From the cell containing the given text, extract its center point as [X, Y] coordinate. 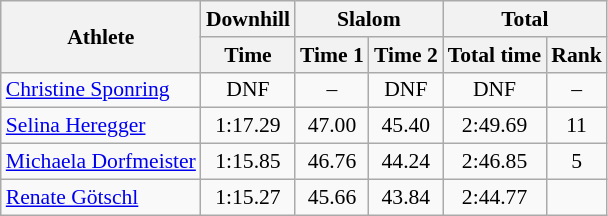
Downhill [248, 19]
Renate Götschl [101, 197]
Michaela Dorfmeister [101, 162]
2:46.85 [494, 162]
Time 2 [406, 55]
Total time [494, 55]
2:44.77 [494, 197]
45.66 [332, 197]
1:15.27 [248, 197]
11 [576, 126]
Total [525, 19]
43.84 [406, 197]
Rank [576, 55]
45.40 [406, 126]
47.00 [332, 126]
5 [576, 162]
Time [248, 55]
2:49.69 [494, 126]
Athlete [101, 36]
46.76 [332, 162]
1:15.85 [248, 162]
Time 1 [332, 55]
Christine Sponring [101, 90]
1:17.29 [248, 126]
Selina Heregger [101, 126]
44.24 [406, 162]
Slalom [369, 19]
